Extract the [X, Y] coordinate from the center of the cell holding the provided text.  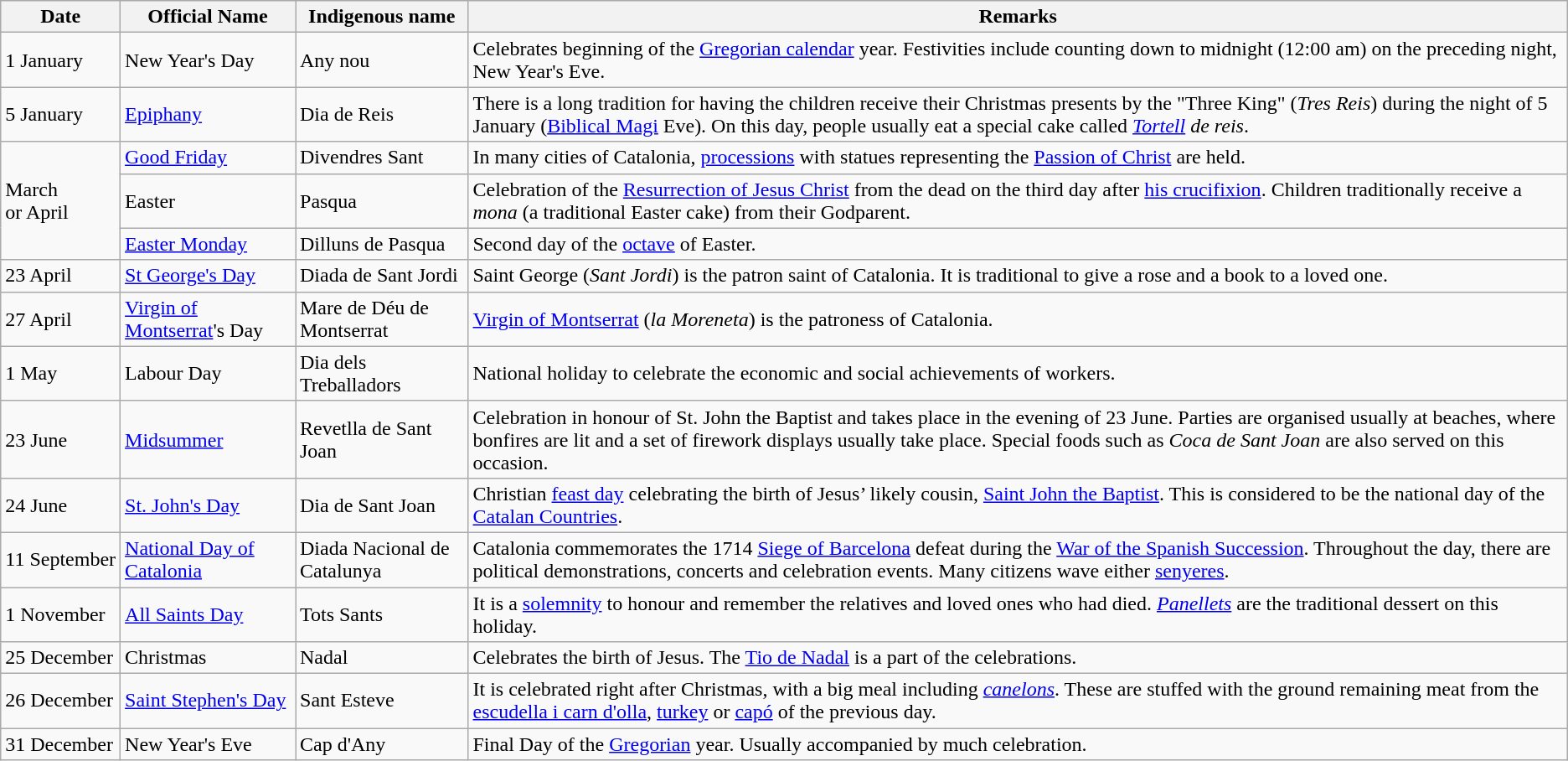
St. John's Day [208, 505]
31 December [60, 744]
St George's Day [208, 276]
Easter Monday [208, 244]
Sant Esteve [381, 701]
Divendres Sant [381, 158]
26 December [60, 701]
Dia de Reis [381, 114]
Diada de Sant Jordi [381, 276]
Saint George (Sant Jordi) is the patron saint of Catalonia. It is traditional to give a rose and a book to a loved one. [1018, 276]
New Year's Day [208, 60]
23 June [60, 439]
All Saints Day [208, 613]
Official Name [208, 17]
Remarks [1018, 17]
National Day of Catalonia [208, 560]
Labour Day [208, 374]
Revetlla de Sant Joan [381, 439]
Final Day of the Gregorian year. Usually accompanied by much celebration. [1018, 744]
Nadal [381, 658]
23 April [60, 276]
Mare de Déu de Montserrat [381, 318]
24 June [60, 505]
Virgin of Montserrat's Day [208, 318]
Good Friday [208, 158]
Saint Stephen's Day [208, 701]
It is a solemnity to honour and remember the relatives and loved ones who had died. Panellets are the traditional dessert on this holiday. [1018, 613]
New Year's Eve [208, 744]
Tots Sants [381, 613]
In many cities of Catalonia, processions with statues representing the Passion of Christ are held. [1018, 158]
Dia de Sant Joan [381, 505]
1 January [60, 60]
Easter [208, 201]
Date [60, 17]
1 November [60, 613]
5 January [60, 114]
March or April [60, 201]
Dilluns de Pasqua [381, 244]
Celebrates the birth of Jesus. The Tio de Nadal is a part of the celebrations. [1018, 658]
Epiphany [208, 114]
National holiday to celebrate the economic and social achievements of workers. [1018, 374]
Any nou [381, 60]
Dia dels Treballadors [381, 374]
11 September [60, 560]
Celebrates beginning of the Gregorian calendar year. Festivities include counting down to midnight (12:00 am) on the preceding night, New Year's Eve. [1018, 60]
Midsummer [208, 439]
Pasqua [381, 201]
Christmas [208, 658]
Virgin of Montserrat (la Moreneta) is the patroness of Catalonia. [1018, 318]
Second day of the octave of Easter. [1018, 244]
25 December [60, 658]
Diada Nacional de Catalunya [381, 560]
1 May [60, 374]
27 April [60, 318]
Indigenous name [381, 17]
Cap d'Any [381, 744]
